Detect which cell encompasses the target text, then output its (x, y) center coordinate. 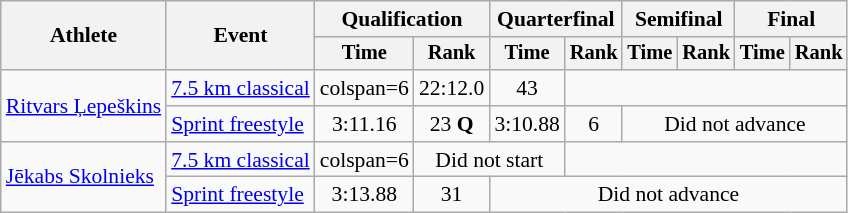
Athlete (84, 36)
3:11.16 (364, 124)
Event (240, 36)
Qualification (402, 19)
6 (594, 124)
31 (452, 195)
Did not start (490, 160)
Ritvars Ļepeškins (84, 106)
Quarterfinal (556, 19)
Final (791, 19)
22:12.0 (452, 88)
43 (526, 88)
Jēkabs Skolnieks (84, 178)
3:10.88 (526, 124)
23 Q (452, 124)
Semifinal (678, 19)
3:13.88 (364, 195)
